For the text-containing cell, return its midpoint in [x, y] coordinate format. 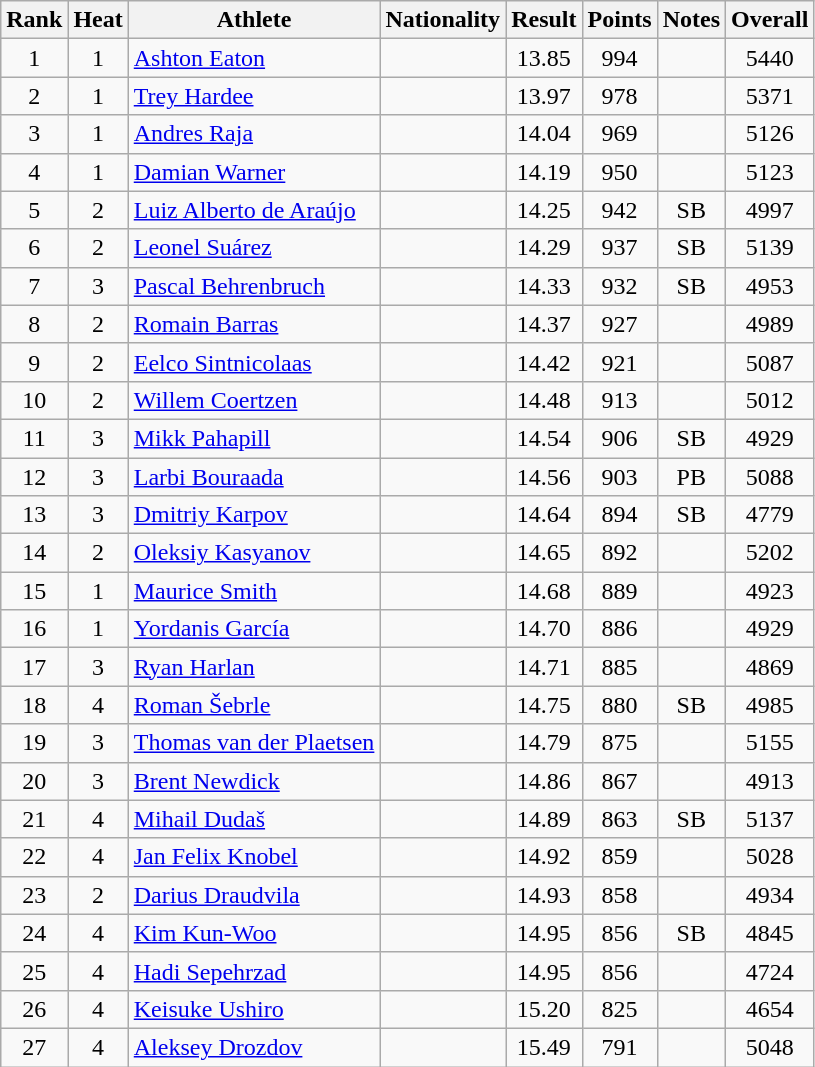
Mikk Pahapill [254, 438]
942 [620, 210]
11 [34, 438]
14.37 [544, 324]
937 [620, 248]
14.68 [544, 591]
927 [620, 324]
5012 [770, 400]
15 [34, 591]
969 [620, 134]
14.75 [544, 705]
14.86 [544, 781]
14.25 [544, 210]
5087 [770, 362]
Kim Kun-Woo [254, 933]
906 [620, 438]
Pascal Behrenbruch [254, 286]
14 [34, 553]
Luiz Alberto de Araújo [254, 210]
889 [620, 591]
Oleksiy Kasyanov [254, 553]
14.70 [544, 629]
5139 [770, 248]
14.89 [544, 819]
Keisuke Ushiro [254, 1009]
Trey Hardee [254, 96]
6 [34, 248]
4845 [770, 933]
14.64 [544, 515]
994 [620, 58]
14.71 [544, 667]
Brent Newdick [254, 781]
9 [34, 362]
867 [620, 781]
15.49 [544, 1047]
Leonel Suárez [254, 248]
Points [620, 20]
15.20 [544, 1009]
4779 [770, 515]
4913 [770, 781]
21 [34, 819]
14.29 [544, 248]
5137 [770, 819]
Hadi Sepehrzad [254, 971]
5028 [770, 857]
14.04 [544, 134]
Romain Barras [254, 324]
859 [620, 857]
Mihail Dudaš [254, 819]
14.79 [544, 743]
17 [34, 667]
7 [34, 286]
4869 [770, 667]
Aleksey Drozdov [254, 1047]
13 [34, 515]
Andres Raja [254, 134]
20 [34, 781]
5088 [770, 477]
14.54 [544, 438]
10 [34, 400]
Athlete [254, 20]
Result [544, 20]
Notes [691, 20]
14.93 [544, 895]
913 [620, 400]
14.19 [544, 172]
Overall [770, 20]
Jan Felix Knobel [254, 857]
5155 [770, 743]
25 [34, 971]
Ashton Eaton [254, 58]
Willem Coertzen [254, 400]
Maurice Smith [254, 591]
4997 [770, 210]
950 [620, 172]
Heat [98, 20]
13.85 [544, 58]
Darius Draudvila [254, 895]
14.65 [544, 553]
27 [34, 1047]
903 [620, 477]
5123 [770, 172]
Larbi Bouraada [254, 477]
19 [34, 743]
22 [34, 857]
24 [34, 933]
5 [34, 210]
12 [34, 477]
14.48 [544, 400]
Rank [34, 20]
4724 [770, 971]
825 [620, 1009]
5048 [770, 1047]
Eelco Sintnicolaas [254, 362]
5440 [770, 58]
Roman Šebrle [254, 705]
14.92 [544, 857]
Ryan Harlan [254, 667]
978 [620, 96]
892 [620, 553]
894 [620, 515]
Dmitriy Karpov [254, 515]
4985 [770, 705]
23 [34, 895]
4953 [770, 286]
4989 [770, 324]
26 [34, 1009]
885 [620, 667]
Thomas van der Plaetsen [254, 743]
4654 [770, 1009]
932 [620, 286]
13.97 [544, 96]
8 [34, 324]
14.56 [544, 477]
863 [620, 819]
16 [34, 629]
921 [620, 362]
858 [620, 895]
875 [620, 743]
14.33 [544, 286]
PB [691, 477]
Damian Warner [254, 172]
5202 [770, 553]
14.42 [544, 362]
4923 [770, 591]
886 [620, 629]
791 [620, 1047]
Yordanis García [254, 629]
4934 [770, 895]
5371 [770, 96]
18 [34, 705]
Nationality [443, 20]
880 [620, 705]
5126 [770, 134]
